Return [x, y] of the center of cell containing provided text 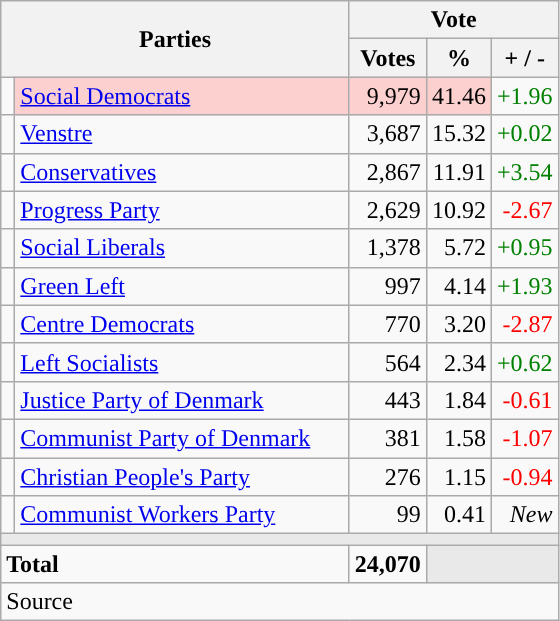
2.34 [458, 362]
-0.61 [524, 400]
443 [388, 400]
Votes [388, 58]
564 [388, 362]
10.92 [458, 210]
Parties [176, 39]
1.15 [458, 477]
-2.67 [524, 210]
Total [176, 564]
% [458, 58]
2,867 [388, 172]
41.46 [458, 96]
3,687 [388, 134]
4.14 [458, 286]
1.84 [458, 400]
-2.87 [524, 324]
Venstre [182, 134]
+0.62 [524, 362]
1.58 [458, 438]
Communist Party of Denmark [182, 438]
Left Socialists [182, 362]
276 [388, 477]
+0.95 [524, 248]
+1.93 [524, 286]
5.72 [458, 248]
Green Left [182, 286]
New [524, 515]
Christian People's Party [182, 477]
99 [388, 515]
Social Democrats [182, 96]
Conservatives [182, 172]
+ / - [524, 58]
11.91 [458, 172]
Justice Party of Denmark [182, 400]
15.32 [458, 134]
3.20 [458, 324]
Centre Democrats [182, 324]
2,629 [388, 210]
997 [388, 286]
381 [388, 438]
24,070 [388, 564]
9,979 [388, 96]
+0.02 [524, 134]
770 [388, 324]
Vote [454, 20]
-1.07 [524, 438]
+3.54 [524, 172]
-0.94 [524, 477]
1,378 [388, 248]
Social Liberals [182, 248]
+1.96 [524, 96]
0.41 [458, 515]
Progress Party [182, 210]
Source [280, 602]
Communist Workers Party [182, 515]
